Capture the cell that displays the provided text and extract its [x, y] central coordinate. 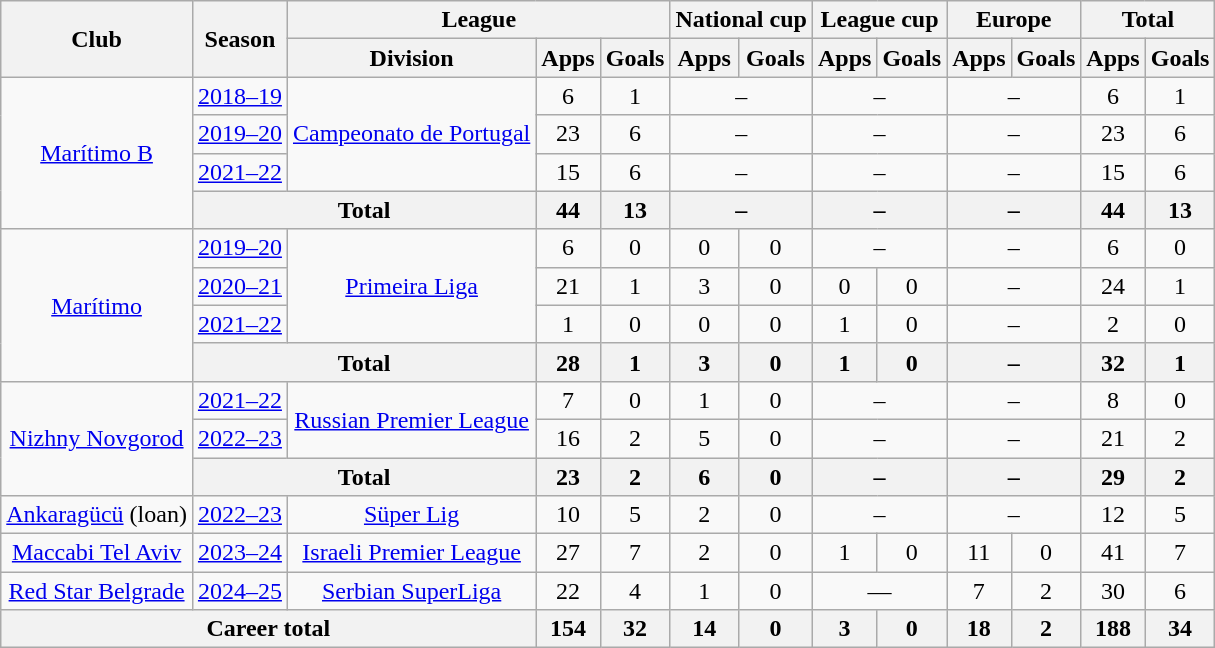
2023–24 [240, 553]
National cup [741, 20]
Russian Premier League [411, 419]
4 [635, 591]
Israeli Premier League [411, 553]
34 [1180, 629]
2018–19 [240, 96]
Campeonato de Portugal [411, 134]
22 [568, 591]
16 [568, 438]
Maccabi Tel Aviv [97, 553]
188 [1113, 629]
Marítimo B [97, 153]
29 [1113, 477]
Primeira Liga [411, 286]
154 [568, 629]
League cup [879, 20]
41 [1113, 553]
28 [568, 362]
Nizhny Novgorod [97, 438]
11 [979, 553]
30 [1113, 591]
18 [979, 629]
27 [568, 553]
Marítimo [97, 305]
Career total [268, 629]
Ankaragücü (loan) [97, 515]
Red Star Belgrade [97, 591]
2024–25 [240, 591]
24 [1113, 286]
2020–21 [240, 286]
Europe [1014, 20]
Division [411, 58]
Season [240, 39]
Süper Lig [411, 515]
10 [568, 515]
Club [97, 39]
League [478, 20]
8 [1113, 400]
— [879, 591]
Serbian SuperLiga [411, 591]
12 [1113, 515]
14 [704, 629]
